Scan for the cell matching the given text and deliver its [X, Y] coordinate at center. 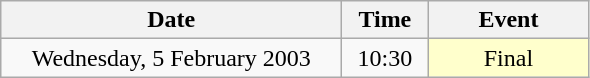
Wednesday, 5 February 2003 [172, 58]
Time [385, 20]
10:30 [385, 58]
Final [508, 58]
Event [508, 20]
Date [172, 20]
